From the cell containing the given text, extract its center point as (x, y) coordinate. 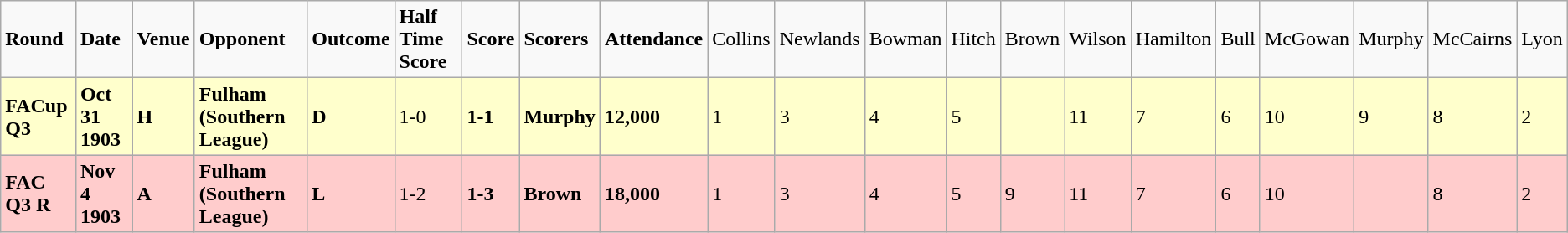
Bull (1238, 39)
Newlands (819, 39)
Nov 4 1903 (104, 194)
Collins (741, 39)
McGowan (1307, 39)
FACup Q3 (39, 116)
FAC Q3 R (39, 194)
Attendance (653, 39)
Opponent (250, 39)
Outcome (351, 39)
A (163, 194)
McCairns (1473, 39)
Date (104, 39)
Round (39, 39)
12,000 (653, 116)
Oct 31 1903 (104, 116)
Wilson (1097, 39)
H (163, 116)
D (351, 116)
Venue (163, 39)
18,000 (653, 194)
1-1 (491, 116)
Bowman (905, 39)
Score (491, 39)
Hamilton (1173, 39)
Scorers (560, 39)
Hitch (973, 39)
L (351, 194)
1-3 (491, 194)
1-2 (429, 194)
1-0 (429, 116)
Half Time Score (429, 39)
Lyon (1542, 39)
